Return the [x, y] coordinate for the center point of the cell that contains the specified text.  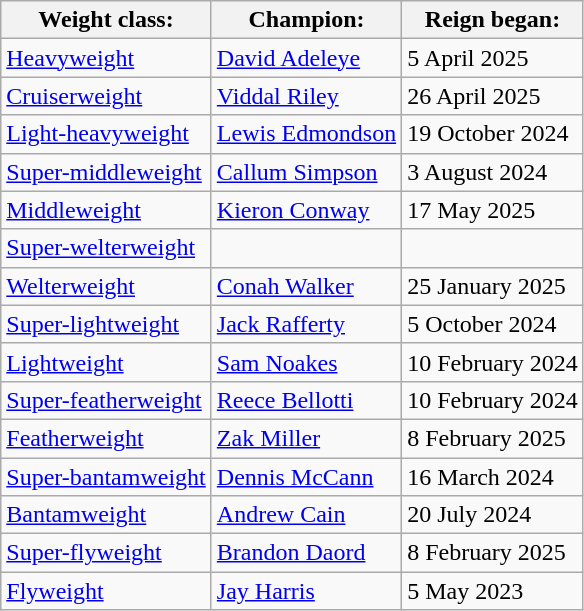
Super-welterweight [106, 248]
Lightweight [106, 362]
Jack Rafferty [306, 324]
Super-flyweight [106, 553]
Super-middleweight [106, 172]
Light-heavyweight [106, 134]
David Adeleye [306, 58]
Weight class: [106, 20]
Callum Simpson [306, 172]
Reign began: [493, 20]
Sam Noakes [306, 362]
Super-bantamweight [106, 477]
17 May 2025 [493, 210]
Champion: [306, 20]
Featherweight [106, 438]
Dennis McCann [306, 477]
Welterweight [106, 286]
Viddal Riley [306, 96]
Flyweight [106, 591]
20 July 2024 [493, 515]
Jay Harris [306, 591]
Kieron Conway [306, 210]
Middleweight [106, 210]
Bantamweight [106, 515]
5 April 2025 [493, 58]
Lewis Edmondson [306, 134]
Conah Walker [306, 286]
16 March 2024 [493, 477]
Zak Miller [306, 438]
3 August 2024 [493, 172]
Brandon Daord [306, 553]
Super-featherweight [106, 400]
Andrew Cain [306, 515]
Heavyweight [106, 58]
Super-lightweight [106, 324]
5 May 2023 [493, 591]
Cruiserweight [106, 96]
Reece Bellotti [306, 400]
5 October 2024 [493, 324]
25 January 2025 [493, 286]
19 October 2024 [493, 134]
26 April 2025 [493, 96]
